Determine the [x, y] coordinate at the center of the cell enclosing the given text.  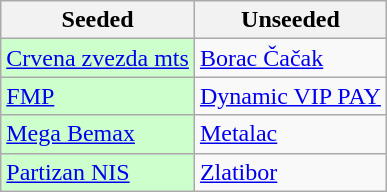
Crvena zvezda mts [98, 58]
Seeded [98, 20]
Metalac [290, 134]
Borac Čačak [290, 58]
Partizan NIS [98, 172]
Unseeded [290, 20]
FMP [98, 96]
Mega Bemax [98, 134]
Dynamic VIP PAY [290, 96]
Zlatibor [290, 172]
